Detect which cell encompasses the target text, then output its [X, Y] center coordinate. 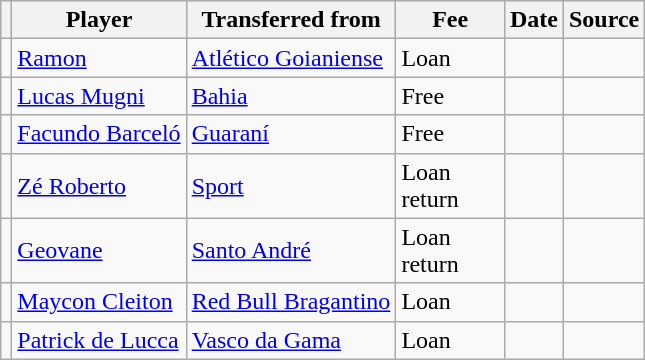
Red Bull Bragantino [291, 302]
Guaraní [291, 134]
Santo André [291, 250]
Zé Roberto [99, 186]
Source [604, 20]
Geovane [99, 250]
Vasco da Gama [291, 340]
Transferred from [291, 20]
Maycon Cleiton [99, 302]
Bahia [291, 96]
Facundo Barceló [99, 134]
Sport [291, 186]
Fee [450, 20]
Atlético Goianiense [291, 58]
Ramon [99, 58]
Player [99, 20]
Patrick de Lucca [99, 340]
Date [534, 20]
Lucas Mugni [99, 96]
